Find where the given text appears and provide that cell's center as (x, y) coordinate. 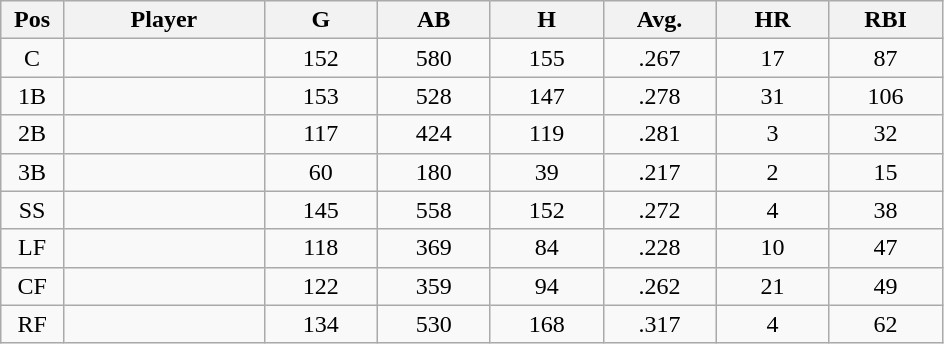
.267 (660, 58)
47 (886, 248)
SS (32, 210)
.228 (660, 248)
Avg. (660, 20)
359 (434, 286)
155 (546, 58)
117 (320, 134)
122 (320, 286)
2B (32, 134)
2 (772, 172)
HR (772, 20)
.278 (660, 96)
RF (32, 324)
147 (546, 96)
580 (434, 58)
60 (320, 172)
558 (434, 210)
1B (32, 96)
62 (886, 324)
84 (546, 248)
94 (546, 286)
38 (886, 210)
3B (32, 172)
119 (546, 134)
.272 (660, 210)
Pos (32, 20)
G (320, 20)
.317 (660, 324)
32 (886, 134)
134 (320, 324)
369 (434, 248)
424 (434, 134)
145 (320, 210)
AB (434, 20)
39 (546, 172)
10 (772, 248)
C (32, 58)
CF (32, 286)
180 (434, 172)
31 (772, 96)
87 (886, 58)
LF (32, 248)
Player (164, 20)
21 (772, 286)
49 (886, 286)
.262 (660, 286)
118 (320, 248)
17 (772, 58)
153 (320, 96)
RBI (886, 20)
530 (434, 324)
528 (434, 96)
.217 (660, 172)
15 (886, 172)
106 (886, 96)
.281 (660, 134)
H (546, 20)
168 (546, 324)
3 (772, 134)
